Find where the given text appears and provide that cell's center as (X, Y) coordinate. 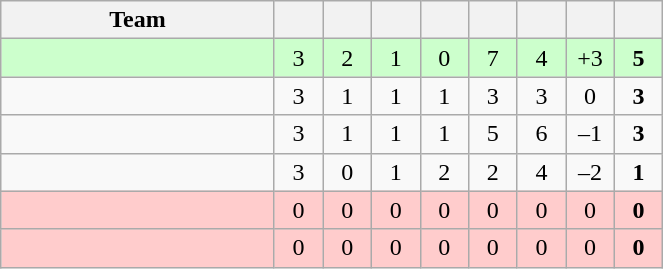
–1 (590, 134)
Team (138, 20)
7 (494, 58)
–2 (590, 172)
6 (542, 134)
+3 (590, 58)
